Output the [x, y] coordinate of the center of the cell containing the given text.  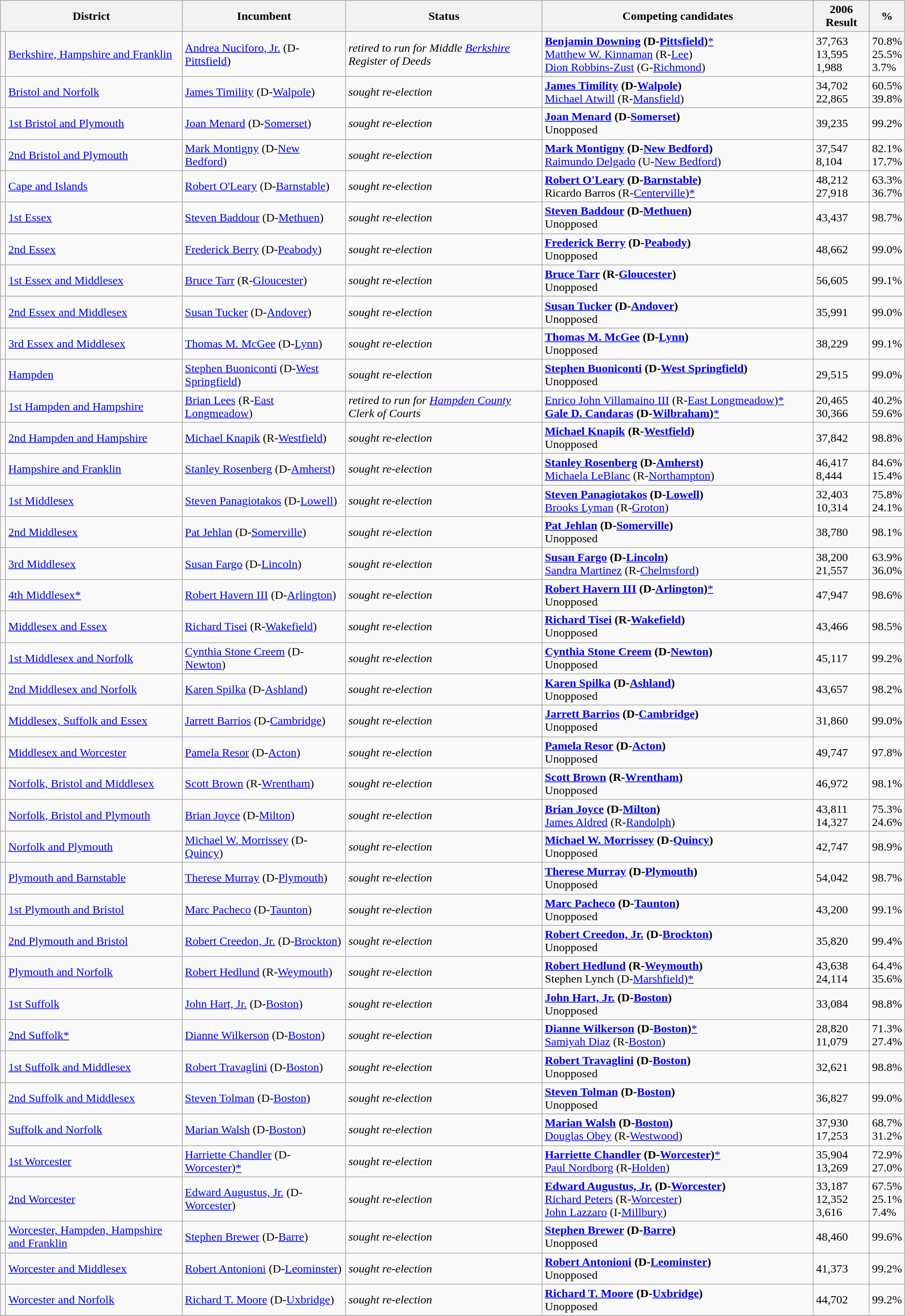
Richard Tisei (R-Wakefield) [264, 626]
99.4% [887, 941]
Enrico John Villamaino III (R-East Longmeadow)* Gale D. Candaras (D-Wilbraham)* [678, 406]
Middlesex, Suffolk and Essex [94, 721]
Worcester and Norfolk [94, 1300]
Joan Menard (D-Somerset) [264, 124]
Stanley Rosenberg (D-Amherst) Michaela LeBlanc (R-Northampton) [678, 470]
2nd Essex and Middlesex [94, 312]
Harriette Chandler (D-Worcester)* [264, 1161]
Mark Montigny (D-New Bedford) [264, 155]
Berkshire, Hampshire and Franklin [94, 54]
Marian Walsh (D-Boston) [264, 1130]
38,229 [842, 343]
Brian Joyce (D-Milton) James Aldred (R-Randolph) [678, 815]
Steven Baddour (D-Methuen) [264, 217]
Jarrett Barrios (D-Cambridge) [264, 721]
82.1%17.7% [887, 155]
Robert Travaglini (D-Boston) [264, 1067]
2nd Hampden and Hampshire [94, 438]
Therese Murray (D-Plymouth) Unopposed [678, 878]
48,460 [842, 1237]
35,820 [842, 941]
Susan Fargo (D-Lincoln) Sandra Martinez (R-Chelmsford) [678, 564]
Brian Lees (R-East Longmeadow) [264, 406]
38,20021,557 [842, 564]
45,117 [842, 658]
Stephen Buoniconti (D-West Springfield) Unopposed [678, 375]
47,947 [842, 595]
20,46530,366 [842, 406]
1st Suffolk [94, 1004]
75.3%24.6% [887, 815]
98.9% [887, 847]
2nd Worcester [94, 1199]
1st Suffolk and Middlesex [94, 1067]
Pamela Resor (D-Acton) Unopposed [678, 752]
98.5% [887, 626]
Benjamin Downing (D-Pittsfield)* Matthew W. Kinnaman (R-Lee) Dion Robbins-Zust (G-Richmond) [678, 54]
2nd Bristol and Plymouth [94, 155]
56,605 [842, 280]
Robert O'Leary (D-Barnstable) Ricardo Barros (R-Centerville)* [678, 187]
Norfolk, Bristol and Middlesex [94, 784]
retired to run for Middle Berkshire Register of Deeds [444, 54]
Marc Pacheco (D-Taunton) [264, 910]
Dianne Wilkerson (D-Boston) [264, 1035]
Joan Menard (D-Somerset) Unopposed [678, 124]
Harriette Chandler (D-Worcester)* Paul Nordborg (R-Holden) [678, 1161]
Steven Baddour (D-Methuen) Unopposed [678, 217]
Competing candidates [678, 16]
Worcester, Hampden, Hampshire and Franklin [94, 1237]
John Hart, Jr. (D-Boston) [264, 1004]
Richard Tisei (R-Wakefield) Unopposed [678, 626]
43,466 [842, 626]
54,042 [842, 878]
63.9%36.0% [887, 564]
1st Bristol and Plymouth [94, 124]
Bristol and Norfolk [94, 92]
retired to run for Hampden County Clerk of Courts [444, 406]
97.8% [887, 752]
72.9%27.0% [887, 1161]
2006 Result [842, 16]
Marian Walsh (D-Boston) Douglas Obey (R-Westwood) [678, 1130]
Thomas M. McGee (D-Lynn) [264, 343]
Robert Antonioni (D-Leominster) [264, 1268]
James Timility (D-Walpole) [264, 92]
John Hart, Jr. (D-Boston) Unopposed [678, 1004]
1st Worcester [94, 1161]
Thomas M. McGee (D-Lynn) Unopposed [678, 343]
Robert Travaglini (D-Boston) Unopposed [678, 1067]
1st Middlesex [94, 501]
36,827 [842, 1098]
Michael W. Morrissey (D-Quincy) Unopposed [678, 847]
Status [444, 16]
43,657 [842, 689]
37,93017,253 [842, 1130]
Michael W. Morrissey (D-Quincy) [264, 847]
District [91, 16]
Cape and Islands [94, 187]
2nd Middlesex [94, 533]
1st Essex and Middlesex [94, 280]
35,991 [842, 312]
Steven Tolman (D-Boston) Unopposed [678, 1098]
Stephen Brewer (D-Barre) Unopposed [678, 1237]
99.6% [887, 1237]
Hampshire and Franklin [94, 470]
71.3%27.4% [887, 1035]
Robert Hedlund (R-Weymouth) Stephen Lynch (D-Marshfield)* [678, 972]
Dianne Wilkerson (D-Boston)*Samiyah Diaz (R-Boston) [678, 1035]
28,82011,079 [842, 1035]
64.4%35.6% [887, 972]
Steven Panagiotakos (D-Lowell) [264, 501]
Mark Montigny (D-New Bedford) Raimundo Delgado (U-New Bedford) [678, 155]
Steven Panagiotakos (D-Lowell) Brooks Lyman (R-Groton) [678, 501]
Therese Murray (D-Plymouth) [264, 878]
Bruce Tarr (R-Gloucester) [264, 280]
32,621 [842, 1067]
1st Essex [94, 217]
Norfolk and Plymouth [94, 847]
Plymouth and Norfolk [94, 972]
Robert Havern III (D-Arlington) [264, 595]
48,662 [842, 249]
Karen Spilka (D-Ashland) [264, 689]
Scott Brown (R-Wrentham) [264, 784]
Susan Tucker (D-Andover) Unopposed [678, 312]
37,5478,104 [842, 155]
43,200 [842, 910]
Plymouth and Barnstable [94, 878]
Cynthia Stone Creem (D-Newton) Unopposed [678, 658]
60.5%39.8% [887, 92]
48,21227,918 [842, 187]
Hampden [94, 375]
Michael Knapik (R-Westfield) Unopposed [678, 438]
37,76313,5951,988 [842, 54]
Edward Augustus, Jr. (D-Worcester) Richard Peters (R-Worcester) John Lazzaro (I-Millbury) [678, 1199]
Robert Hedlund (R-Weymouth) [264, 972]
Robert Creedon, Jr. (D-Brockton) Unopposed [678, 941]
2nd Essex [94, 249]
Frederick Berry (D-Peabody) [264, 249]
98.6% [887, 595]
29,515 [842, 375]
Edward Augustus, Jr. (D-Worcester) [264, 1199]
Middlesex and Worcester [94, 752]
41,373 [842, 1268]
4th Middlesex* [94, 595]
Norfolk, Bristol and Plymouth [94, 815]
Incumbent [264, 16]
37,842 [842, 438]
Worcester and Middlesex [94, 1268]
33,18712,3523,616 [842, 1199]
Robert Havern III (D-Arlington)* Unopposed [678, 595]
Stephen Brewer (D-Barre) [264, 1237]
Karen Spilka (D-Ashland) Unopposed [678, 689]
Jarrett Barrios (D-Cambridge) Unopposed [678, 721]
% [887, 16]
Michael Knapik (R-Westfield) [264, 438]
44,702 [842, 1300]
Stanley Rosenberg (D-Amherst) [264, 470]
75.8%24.1% [887, 501]
Steven Tolman (D-Boston) [264, 1098]
2nd Suffolk and Middlesex [94, 1098]
46,4178,444 [842, 470]
Robert O'Leary (D-Barnstable) [264, 187]
43,437 [842, 217]
1st Plymouth and Bristol [94, 910]
Stephen Buoniconti (D-West Springfield) [264, 375]
Frederick Berry (D-Peabody) Unopposed [678, 249]
2nd Plymouth and Bristol [94, 941]
3rd Essex and Middlesex [94, 343]
Pat Jehlan (D-Somerville) Unopposed [678, 533]
Pamela Resor (D-Acton) [264, 752]
43,63824,114 [842, 972]
Richard T. Moore (D-Uxbridge) [264, 1300]
32,40310,314 [842, 501]
Cynthia Stone Creem (D-Newton) [264, 658]
49,747 [842, 752]
70.8%25.5%3.7% [887, 54]
63.3%36.7% [887, 187]
46,972 [842, 784]
34,70222,865 [842, 92]
38,780 [842, 533]
Robert Creedon, Jr. (D-Brockton) [264, 941]
67.5%25.1%7.4% [887, 1199]
1st Middlesex and Norfolk [94, 658]
68.7%31.2% [887, 1130]
31,860 [842, 721]
James Timility (D-Walpole)Michael Atwill (R-Mansfield) [678, 92]
43,81114,327 [842, 815]
39,235 [842, 124]
2nd Middlesex and Norfolk [94, 689]
Richard T. Moore (D-Uxbridge) Unopposed [678, 1300]
1st Hampden and Hampshire [94, 406]
3rd Middlesex [94, 564]
Middlesex and Essex [94, 626]
2nd Suffolk* [94, 1035]
Susan Fargo (D-Lincoln) [264, 564]
Brian Joyce (D-Milton) [264, 815]
35,90413,269 [842, 1161]
98.2% [887, 689]
Robert Antonioni (D-Leominster) Unopposed [678, 1268]
Susan Tucker (D-Andover) [264, 312]
Scott Brown (R-Wrentham) Unopposed [678, 784]
42,747 [842, 847]
33,084 [842, 1004]
Suffolk and Norfolk [94, 1130]
Marc Pacheco (D-Taunton) Unopposed [678, 910]
Bruce Tarr (R-Gloucester) Unopposed [678, 280]
40.2%59.6% [887, 406]
Pat Jehlan (D-Somerville) [264, 533]
84.6%15.4% [887, 470]
Andrea Nuciforo, Jr. (D-Pittsfield) [264, 54]
